Detect which cell encompasses the target text, then output its [X, Y] center coordinate. 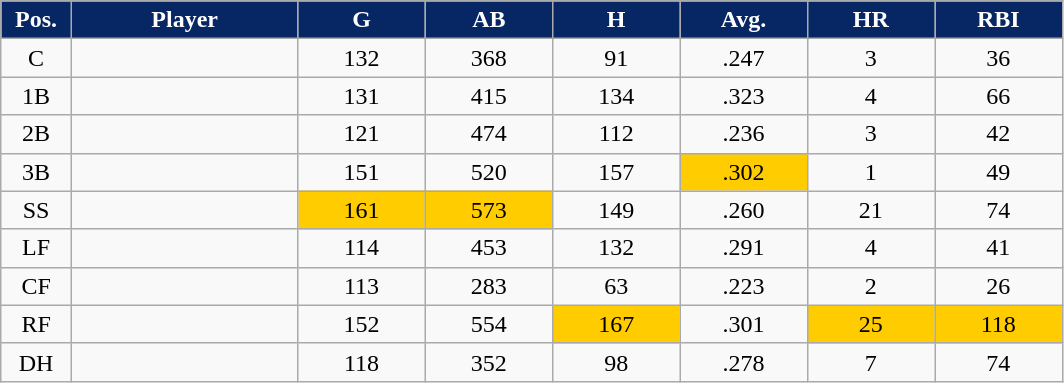
474 [488, 134]
RBI [998, 20]
2B [36, 134]
98 [616, 362]
415 [488, 96]
CF [36, 286]
.301 [744, 324]
36 [998, 58]
134 [616, 96]
HR [870, 20]
Avg. [744, 20]
1B [36, 96]
520 [488, 172]
41 [998, 248]
573 [488, 210]
3B [36, 172]
2 [870, 286]
1 [870, 172]
21 [870, 210]
LF [36, 248]
42 [998, 134]
368 [488, 58]
H [616, 20]
7 [870, 362]
.236 [744, 134]
352 [488, 362]
.278 [744, 362]
283 [488, 286]
167 [616, 324]
161 [362, 210]
453 [488, 248]
.291 [744, 248]
RF [36, 324]
26 [998, 286]
.247 [744, 58]
25 [870, 324]
C [36, 58]
131 [362, 96]
.223 [744, 286]
114 [362, 248]
AB [488, 20]
151 [362, 172]
157 [616, 172]
Pos. [36, 20]
554 [488, 324]
.302 [744, 172]
112 [616, 134]
66 [998, 96]
149 [616, 210]
152 [362, 324]
.323 [744, 96]
49 [998, 172]
121 [362, 134]
Player [184, 20]
.260 [744, 210]
113 [362, 286]
91 [616, 58]
DH [36, 362]
SS [36, 210]
63 [616, 286]
G [362, 20]
